Locate the cell with the specified text and output its [X, Y] center coordinate. 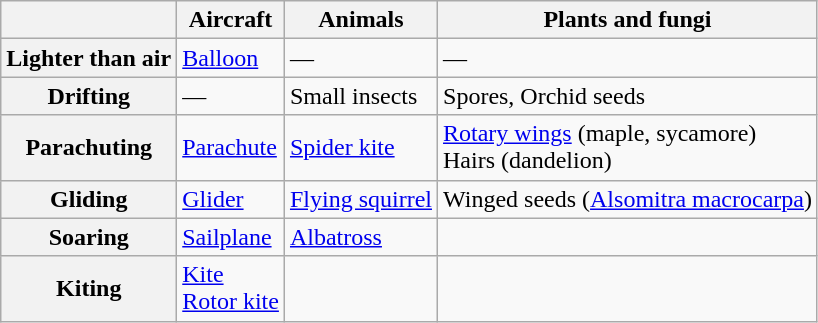
Flying squirrel [360, 199]
Spider kite [360, 148]
Sailplane [231, 237]
Parachuting [89, 148]
Lighter than air [89, 58]
Drifting [89, 96]
KiteRotor kite [231, 288]
Gliding [89, 199]
Winged seeds (Alsomitra macrocarpa) [628, 199]
Rotary wings (maple, sycamore)Hairs (dandelion) [628, 148]
Glider [231, 199]
Balloon [231, 58]
Albatross [360, 237]
Animals [360, 20]
Aircraft [231, 20]
Small insects [360, 96]
Plants and fungi [628, 20]
Soaring [89, 237]
Kiting [89, 288]
Parachute [231, 148]
Spores, Orchid seeds [628, 96]
